Return the (X, Y) coordinate for the center point of the cell that contains the specified text.  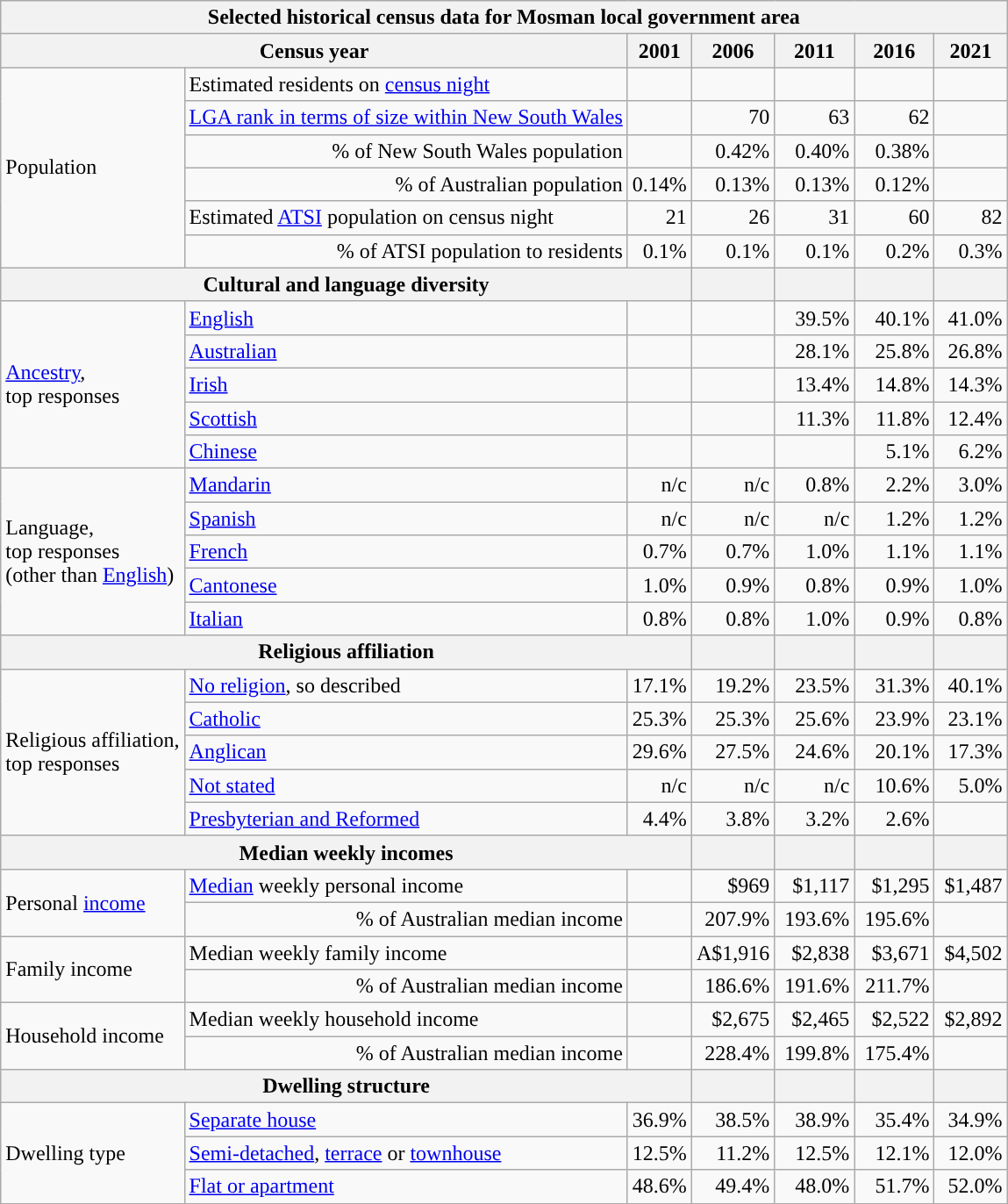
11.8% (895, 419)
186.6% (733, 986)
Estimated ATSI population on census night (405, 218)
24.6% (814, 752)
Catholic (405, 719)
$2,892 (970, 1020)
0.3% (970, 251)
25.6% (814, 719)
60 (895, 218)
Median weekly incomes (347, 852)
82 (970, 218)
Personal income (93, 902)
12.0% (970, 1153)
27.5% (733, 752)
193.6% (814, 919)
Dwelling structure (347, 1086)
228.4% (733, 1053)
2.2% (895, 485)
Chinese (405, 452)
199.8% (814, 1053)
38.5% (733, 1120)
52.0% (970, 1186)
48.0% (814, 1186)
17.3% (970, 752)
26 (733, 218)
$2,675 (733, 1020)
19.2% (733, 685)
0.38% (895, 151)
% of New South Wales population (405, 151)
48.6% (660, 1186)
34.9% (970, 1120)
$4,502 (970, 952)
Flat or apartment (405, 1186)
Religious affiliation (347, 652)
% of ATSI population to residents (405, 251)
2006 (733, 51)
29.6% (660, 752)
3.0% (970, 485)
3.8% (733, 819)
LGA rank in terms of size within New South Wales (405, 118)
Dwelling type (93, 1153)
3.2% (814, 819)
191.6% (814, 986)
0.42% (733, 151)
$2,465 (814, 1020)
Cultural and language diversity (347, 284)
6.2% (970, 452)
$1,295 (895, 885)
Presbyterian and Reformed (405, 819)
0.14% (660, 184)
5.1% (895, 452)
Cantonese (405, 585)
Language,top responses(other than English) (93, 552)
Semi-detached, terrace or townhouse (405, 1153)
Anglican (405, 752)
Population (93, 168)
0.40% (814, 151)
2.6% (895, 819)
38.9% (814, 1120)
12.1% (895, 1153)
Median weekly household income (405, 1020)
41.0% (970, 318)
Spanish (405, 519)
$1,487 (970, 885)
$1,117 (814, 885)
English (405, 318)
63 (814, 118)
23.5% (814, 685)
Scottish (405, 419)
5.0% (970, 785)
Selected historical census data for Mosman local government area (504, 18)
Irish (405, 384)
21 (660, 218)
Australian (405, 351)
2011 (814, 51)
62 (895, 118)
10.6% (895, 785)
17.1% (660, 685)
51.7% (895, 1186)
70 (733, 118)
A$1,916 (733, 952)
23.9% (895, 719)
31 (814, 218)
Median weekly family income (405, 952)
39.5% (814, 318)
French (405, 552)
49.4% (733, 1186)
11.3% (814, 419)
25.8% (895, 351)
28.1% (814, 351)
20.1% (895, 752)
2001 (660, 51)
$2,522 (895, 1020)
12.4% (970, 419)
Ancestry,top responses (93, 384)
195.6% (895, 919)
14.3% (970, 384)
207.9% (733, 919)
$969 (733, 885)
Italian (405, 619)
Not stated (405, 785)
31.3% (895, 685)
211.7% (895, 986)
23.1% (970, 719)
2021 (970, 51)
35.4% (895, 1120)
Median weekly personal income (405, 885)
36.9% (660, 1120)
Estimated residents on census night (405, 84)
Household income (93, 1036)
% of Australian population (405, 184)
0.12% (895, 184)
4.4% (660, 819)
$3,671 (895, 952)
Family income (93, 969)
No religion, so described (405, 685)
Mandarin (405, 485)
2016 (895, 51)
26.8% (970, 351)
$2,838 (814, 952)
13.4% (814, 384)
14.8% (895, 384)
Religious affiliation,top responses (93, 752)
Separate house (405, 1120)
11.2% (733, 1153)
175.4% (895, 1053)
Census year (314, 51)
0.2% (895, 251)
